Search for the cell housing the specified text and yield its [x, y] center coordinate. 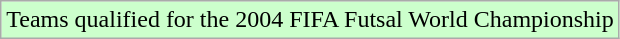
Teams qualified for the 2004 FIFA Futsal World Championship [310, 20]
